Identify which cell holds the provided text, then report its [X, Y] central coordinate. 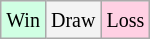
Win [24, 20]
Draw [72, 20]
Loss [126, 20]
